Pinpoint the cell where the given text exists, returning its [x, y] midpoint coordinate. 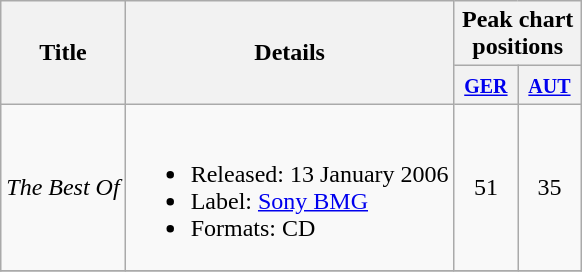
GER [486, 85]
35 [550, 188]
51 [486, 188]
The Best Of [63, 188]
Peak chart positions [518, 34]
Details [290, 52]
Title [63, 52]
AUT [550, 85]
Released: 13 January 2006Label: Sony BMGFormats: CD [290, 188]
